For the text-containing cell, return its midpoint in (x, y) coordinate format. 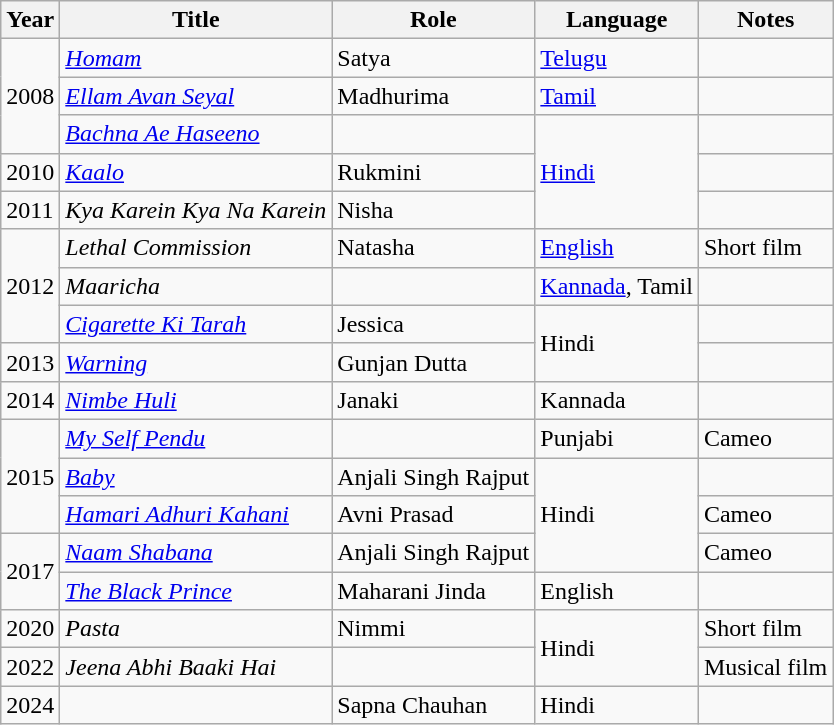
Nimbe Huli (196, 400)
2020 (30, 629)
Title (196, 20)
2008 (30, 96)
Jessica (434, 324)
Baby (196, 477)
2011 (30, 210)
Sapna Chauhan (434, 705)
Rukmini (434, 172)
2014 (30, 400)
Pasta (196, 629)
Nisha (434, 210)
Homam (196, 58)
2012 (30, 286)
Kaalo (196, 172)
2022 (30, 667)
Musical film (765, 667)
Maharani Jinda (434, 591)
Bachna Ae Haseeno (196, 134)
Kannada, Tamil (617, 286)
Satya (434, 58)
The Black Prince (196, 591)
Ellam Avan Seyal (196, 96)
Kya Karein Kya Na Karein (196, 210)
Tamil (617, 96)
2010 (30, 172)
2015 (30, 476)
Maaricha (196, 286)
Year (30, 20)
Cigarette Ki Tarah (196, 324)
Naam Shabana (196, 553)
Hamari Adhuri Kahani (196, 515)
Punjabi (617, 438)
Gunjan Dutta (434, 362)
Telugu (617, 58)
Nimmi (434, 629)
Role (434, 20)
Janaki (434, 400)
Jeena Abhi Baaki Hai (196, 667)
Avni Prasad (434, 515)
Madhurima (434, 96)
My Self Pendu (196, 438)
2013 (30, 362)
Language (617, 20)
2024 (30, 705)
Lethal Commission (196, 248)
Warning (196, 362)
Kannada (617, 400)
Notes (765, 20)
2017 (30, 572)
Natasha (434, 248)
